Determine the (x, y) coordinate at the center of the cell enclosing the given text.  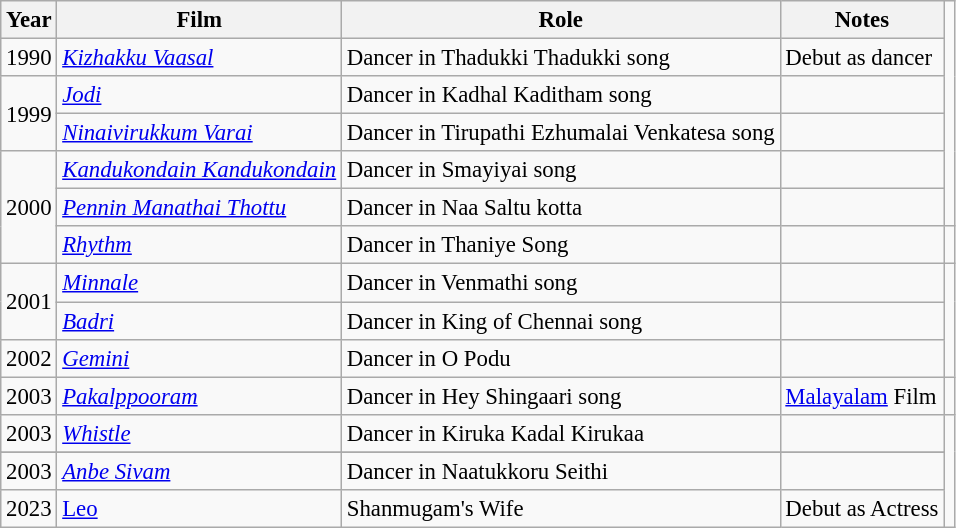
Jodi (200, 95)
Kizhakku Vaasal (200, 58)
Rhythm (200, 245)
Leo (200, 509)
Dancer in Naatukkoru Seithi (562, 471)
Dancer in Kadhal Kaditham song (562, 95)
Dancer in Hey Shingaari song (562, 396)
Pennin Manathai Thottu (200, 208)
2023 (29, 509)
Dancer in Thaniye Song (562, 245)
Ninaivirukkum Varai (200, 133)
2002 (29, 358)
2000 (29, 208)
Debut as dancer (862, 58)
Shanmugam's Wife (562, 509)
Dancer in King of Chennai song (562, 321)
Notes (862, 20)
Whistle (200, 433)
Dancer in Tirupathi Ezhumalai Venkatesa song (562, 133)
Dancer in Venmathi song (562, 283)
Dancer in O Podu (562, 358)
Malayalam Film (862, 396)
Kandukondain Kandukondain (200, 170)
Dancer in Naa Saltu kotta (562, 208)
Pakalppooram (200, 396)
Gemini (200, 358)
1990 (29, 58)
2001 (29, 302)
Minnale (200, 283)
Dancer in Thadukki Thadukki song (562, 58)
Anbe Sivam (200, 471)
Year (29, 20)
Debut as Actress (862, 509)
Dancer in Smayiyai song (562, 170)
Dancer in Kiruka Kadal Kirukaa (562, 433)
Role (562, 20)
Badri (200, 321)
1999 (29, 114)
Film (200, 20)
